Return the [x, y] coordinate for the center point of the cell that contains the specified text.  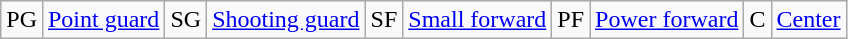
Power forward [667, 20]
Shooting guard [286, 20]
Center [808, 20]
Small forward [478, 20]
C [758, 20]
PF [571, 20]
Point guard [103, 20]
SG [186, 20]
PG [22, 20]
SF [384, 20]
